Pinpoint the cell where the given text exists, returning its (X, Y) midpoint coordinate. 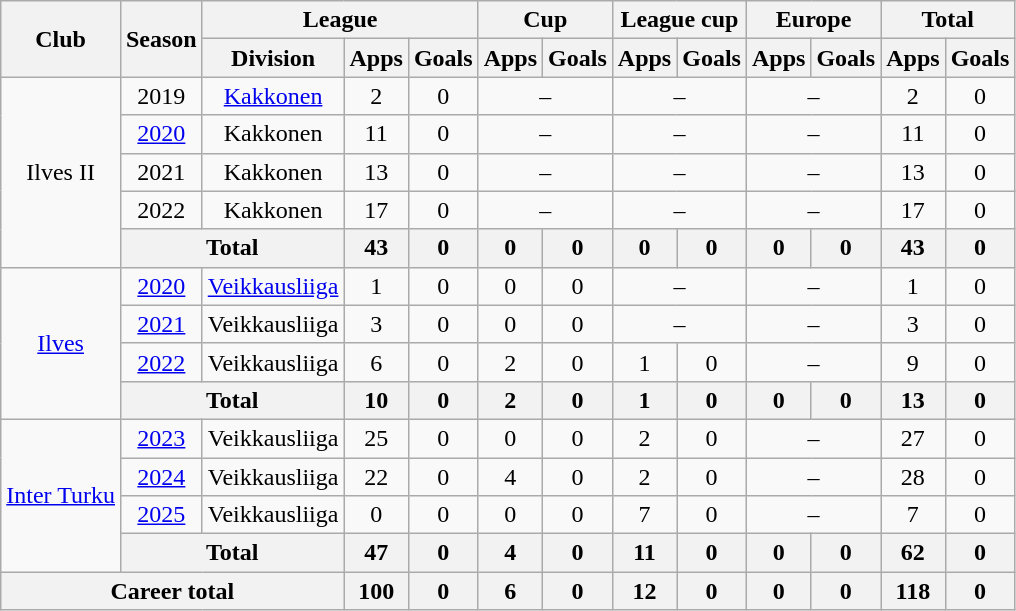
League cup (679, 20)
League (340, 20)
Europe (813, 20)
Club (61, 39)
2023 (161, 438)
Cup (545, 20)
Ilves II (61, 172)
Season (161, 39)
27 (913, 438)
28 (913, 477)
22 (376, 477)
12 (644, 591)
100 (376, 591)
9 (913, 362)
62 (913, 553)
Inter Turku (61, 495)
2025 (161, 515)
Ilves (61, 343)
10 (376, 400)
2019 (161, 96)
Career total (172, 591)
47 (376, 553)
118 (913, 591)
2024 (161, 477)
Division (273, 58)
25 (376, 438)
